Capture the cell that displays the provided text and extract its [X, Y] central coordinate. 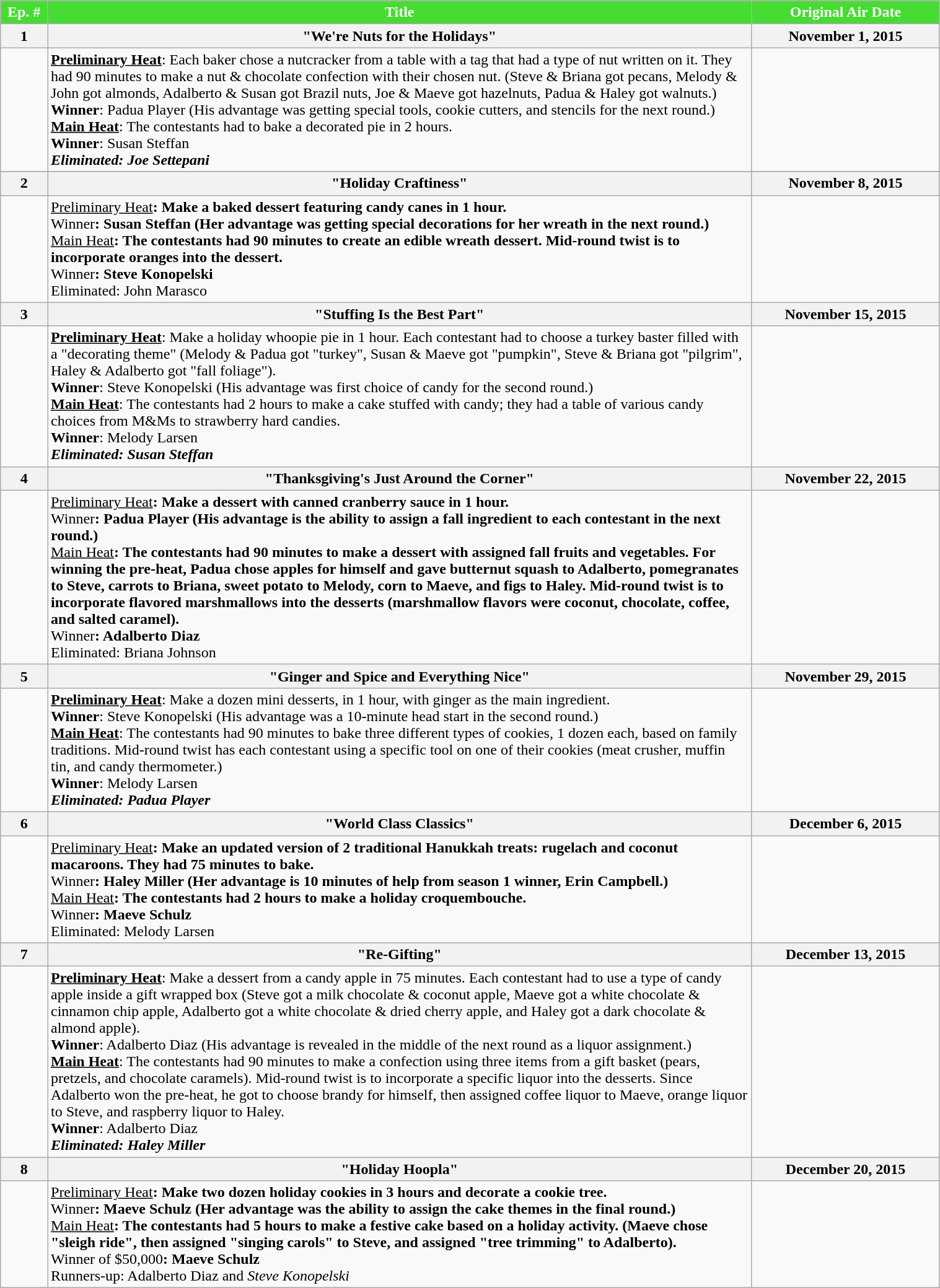
Ep. # [24, 12]
7 [24, 955]
November 15, 2015 [845, 314]
"Ginger and Spice and Everything Nice" [399, 676]
November 1, 2015 [845, 36]
5 [24, 676]
6 [24, 823]
"Stuffing Is the Best Part" [399, 314]
Original Air Date [845, 12]
November 29, 2015 [845, 676]
"Re-Gifting" [399, 955]
November 22, 2015 [845, 478]
3 [24, 314]
1 [24, 36]
Title [399, 12]
2 [24, 183]
"World Class Classics" [399, 823]
December 13, 2015 [845, 955]
"Holiday Craftiness" [399, 183]
November 8, 2015 [845, 183]
December 20, 2015 [845, 1169]
December 6, 2015 [845, 823]
"We're Nuts for the Holidays" [399, 36]
"Holiday Hoopla" [399, 1169]
8 [24, 1169]
"Thanksgiving's Just Around the Corner" [399, 478]
4 [24, 478]
